Identify which cell holds the provided text, then report its (x, y) central coordinate. 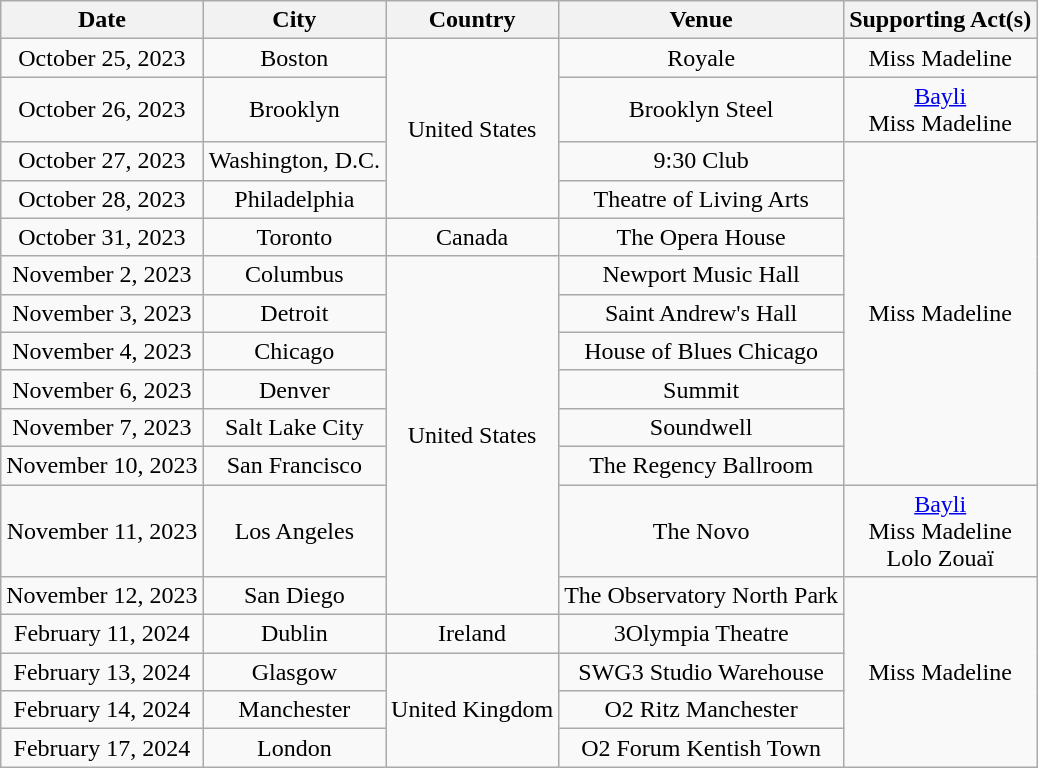
November 3, 2023 (102, 313)
Summit (702, 389)
The Novo (702, 530)
October 31, 2023 (102, 237)
October 26, 2023 (102, 110)
Washington, D.C. (294, 161)
February 11, 2024 (102, 634)
October 27, 2023 (102, 161)
Philadelphia (294, 199)
San Diego (294, 596)
Ireland (472, 634)
Date (102, 20)
November 6, 2023 (102, 389)
House of Blues Chicago (702, 351)
Saint Andrew's Hall (702, 313)
February 14, 2024 (102, 710)
November 12, 2023 (102, 596)
3Olympia Theatre (702, 634)
O2 Ritz Manchester (702, 710)
Supporting Act(s) (940, 20)
SWG3 Studio Warehouse (702, 672)
O2 Forum Kentish Town (702, 748)
Brooklyn Steel (702, 110)
Toronto (294, 237)
November 2, 2023 (102, 275)
Brooklyn (294, 110)
November 7, 2023 (102, 427)
November 10, 2023 (102, 465)
Venue (702, 20)
Soundwell (702, 427)
United Kingdom (472, 710)
Chicago (294, 351)
Salt Lake City (294, 427)
Canada (472, 237)
London (294, 748)
Royale (702, 58)
Boston (294, 58)
The Opera House (702, 237)
November 4, 2023 (102, 351)
Country (472, 20)
BayliMiss Madeline (940, 110)
Newport Music Hall (702, 275)
Detroit (294, 313)
Denver (294, 389)
Theatre of Living Arts (702, 199)
The Observatory North Park (702, 596)
San Francisco (294, 465)
9:30 Club (702, 161)
Glasgow (294, 672)
October 28, 2023 (102, 199)
Manchester (294, 710)
The Regency Ballroom (702, 465)
Columbus (294, 275)
City (294, 20)
October 25, 2023 (102, 58)
Los Angeles (294, 530)
February 13, 2024 (102, 672)
Dublin (294, 634)
November 11, 2023 (102, 530)
February 17, 2024 (102, 748)
BayliMiss MadelineLolo Zouaï (940, 530)
